Find where the given text appears and provide that cell's center as (X, Y) coordinate. 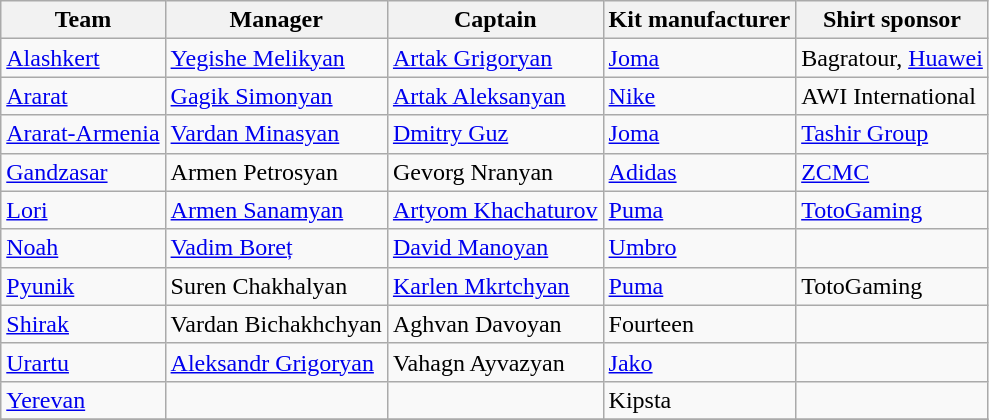
Fourteen (700, 324)
Armen Petrosyan (276, 172)
Vardan Minasyan (276, 134)
Yegishe Melikyan (276, 58)
Gevorg Nranyan (495, 172)
Vardan Bichakhchyan (276, 324)
Ararat-Armenia (83, 134)
Urartu (83, 362)
Captain (495, 20)
Suren Chakhalyan (276, 286)
ZCMC (892, 172)
Shirt sponsor (892, 20)
Shirak (83, 324)
Umbro (700, 248)
Adidas (700, 172)
Jako (700, 362)
Kit manufacturer (700, 20)
David Manoyan (495, 248)
Pyunik (83, 286)
Nike (700, 96)
Kipsta (700, 400)
Ararat (83, 96)
Vahagn Ayvazyan (495, 362)
Gandzasar (83, 172)
Lori (83, 210)
Aleksandr Grigoryan (276, 362)
Gagik Simonyan (276, 96)
Vadim Boreț (276, 248)
Artak Grigoryan (495, 58)
Team (83, 20)
Armen Sanamyan (276, 210)
Artyom Khachaturov (495, 210)
Artak Aleksanyan (495, 96)
Alashkert (83, 58)
Manager (276, 20)
Yerevan (83, 400)
Noah (83, 248)
Aghvan Davoyan (495, 324)
Dmitry Guz (495, 134)
Tashir Group (892, 134)
AWI International (892, 96)
Bagratour, Huawei (892, 58)
Karlen Mkrtchyan (495, 286)
